Return [x, y] of the center of cell containing provided text 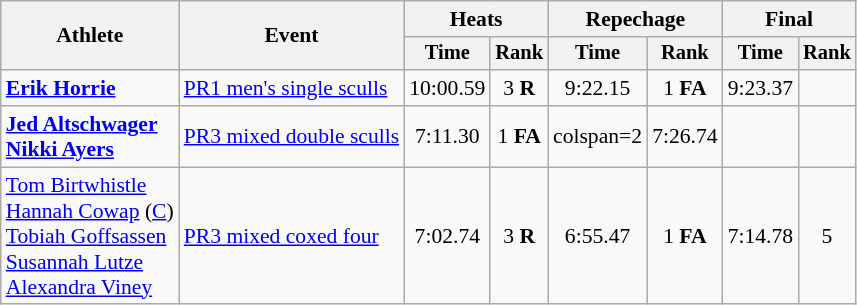
7:14.78 [760, 236]
Jed AltschwagerNikki Ayers [90, 136]
5 [827, 236]
Erik Horrie [90, 88]
Final [790, 19]
colspan=2 [598, 136]
Heats [476, 19]
9:23.37 [760, 88]
Repechage [636, 19]
10:00.59 [447, 88]
PR3 mixed double sculls [292, 136]
7:11.30 [447, 136]
Tom BirtwhistleHannah Cowap (C)Tobiah GoffsassenSusannah LutzeAlexandra Viney [90, 236]
Event [292, 36]
7:02.74 [447, 236]
PR3 mixed coxed four [292, 236]
Athlete [90, 36]
9:22.15 [598, 88]
6:55.47 [598, 236]
7:26.74 [684, 136]
PR1 men's single sculls [292, 88]
